Capture the cell that displays the provided text and extract its (X, Y) central coordinate. 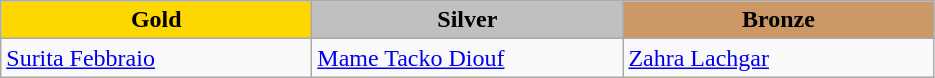
Silver (468, 20)
Gold (156, 20)
Zahra Lachgar (778, 58)
Bronze (778, 20)
Mame Tacko Diouf (468, 58)
Surita Febbraio (156, 58)
